Locate the cell with the specified text and output its (X, Y) center coordinate. 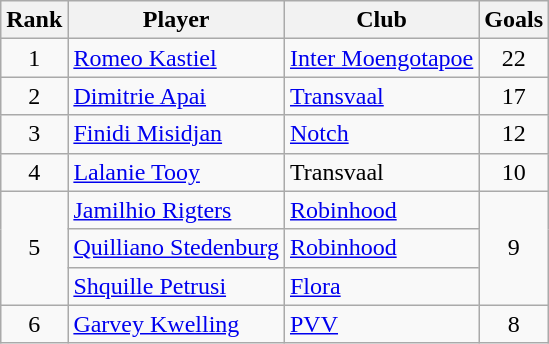
Garvey Kwelling (176, 324)
Inter Moengotapoe (381, 58)
Jamilhio Rigters (176, 210)
2 (34, 96)
10 (514, 172)
Notch (381, 134)
Shquille Petrusi (176, 286)
Romeo Kastiel (176, 58)
Goals (514, 20)
3 (34, 134)
Lalanie Tooy (176, 172)
Club (381, 20)
Rank (34, 20)
Flora (381, 286)
4 (34, 172)
Quilliano Stedenburg (176, 248)
Dimitrie Apai (176, 96)
9 (514, 248)
22 (514, 58)
PVV (381, 324)
12 (514, 134)
1 (34, 58)
8 (514, 324)
Player (176, 20)
5 (34, 248)
6 (34, 324)
Finidi Misidjan (176, 134)
17 (514, 96)
